Search for the cell housing the specified text and yield its (x, y) center coordinate. 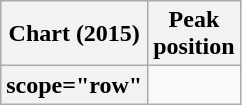
Chart (2015) (74, 34)
scope="row" (74, 85)
Peakposition (194, 34)
